Return [X, Y] of the center of cell containing provided text 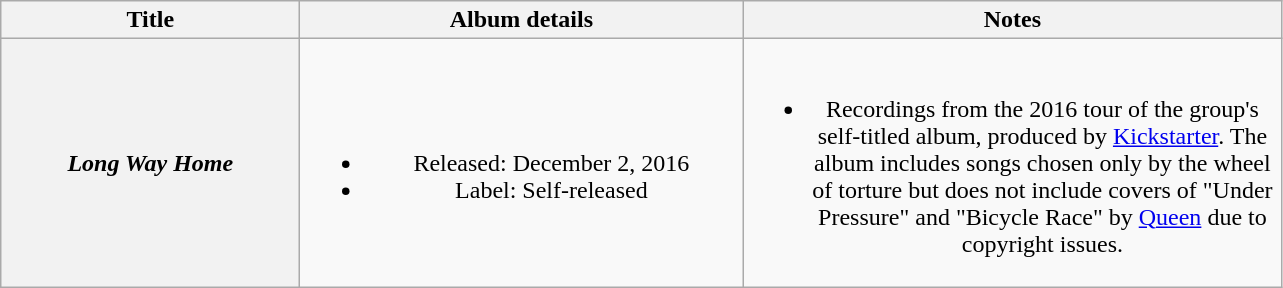
Notes [1012, 20]
Released: December 2, 2016Label: Self-released [522, 163]
Long Way Home [150, 163]
Title [150, 20]
Album details [522, 20]
